Output the (X, Y) coordinate of the center of the cell containing the given text.  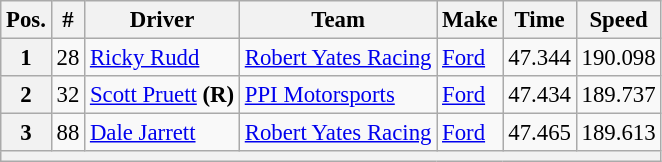
189.737 (618, 95)
47.344 (540, 58)
32 (68, 95)
Scott Pruett (R) (162, 95)
3 (26, 133)
Team (338, 20)
1 (26, 58)
47.465 (540, 133)
Speed (618, 20)
Make (470, 20)
88 (68, 133)
# (68, 20)
Pos. (26, 20)
47.434 (540, 95)
Driver (162, 20)
190.098 (618, 58)
Ricky Rudd (162, 58)
28 (68, 58)
PPI Motorsports (338, 95)
189.613 (618, 133)
Dale Jarrett (162, 133)
2 (26, 95)
Time (540, 20)
